For the text-containing cell, return its midpoint in [x, y] coordinate format. 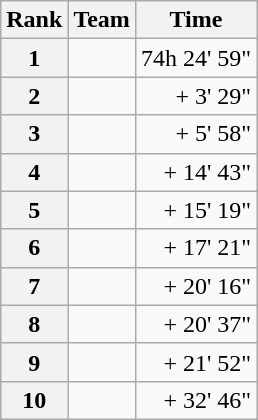
+ 14' 43" [196, 172]
7 [34, 286]
5 [34, 210]
1 [34, 58]
74h 24' 59" [196, 58]
+ 17' 21" [196, 248]
Team [102, 20]
+ 20' 16" [196, 286]
2 [34, 96]
Rank [34, 20]
+ 3' 29" [196, 96]
10 [34, 400]
4 [34, 172]
+ 5' 58" [196, 134]
3 [34, 134]
Time [196, 20]
+ 20' 37" [196, 324]
+ 32' 46" [196, 400]
+ 15' 19" [196, 210]
+ 21' 52" [196, 362]
8 [34, 324]
6 [34, 248]
9 [34, 362]
